Provide the [x, y] coordinate of the cell's center where the given text is located.  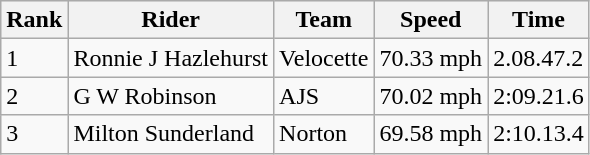
70.02 mph [431, 96]
2:09.21.6 [539, 96]
70.33 mph [431, 58]
Ronnie J Hazlehurst [171, 58]
Team [324, 20]
Rider [171, 20]
Speed [431, 20]
Milton Sunderland [171, 134]
G W Robinson [171, 96]
2 [34, 96]
AJS [324, 96]
69.58 mph [431, 134]
Time [539, 20]
2.08.47.2 [539, 58]
Rank [34, 20]
Velocette [324, 58]
3 [34, 134]
Norton [324, 134]
1 [34, 58]
2:10.13.4 [539, 134]
